Return the (X, Y) coordinate for the center point of the cell that contains the specified text.  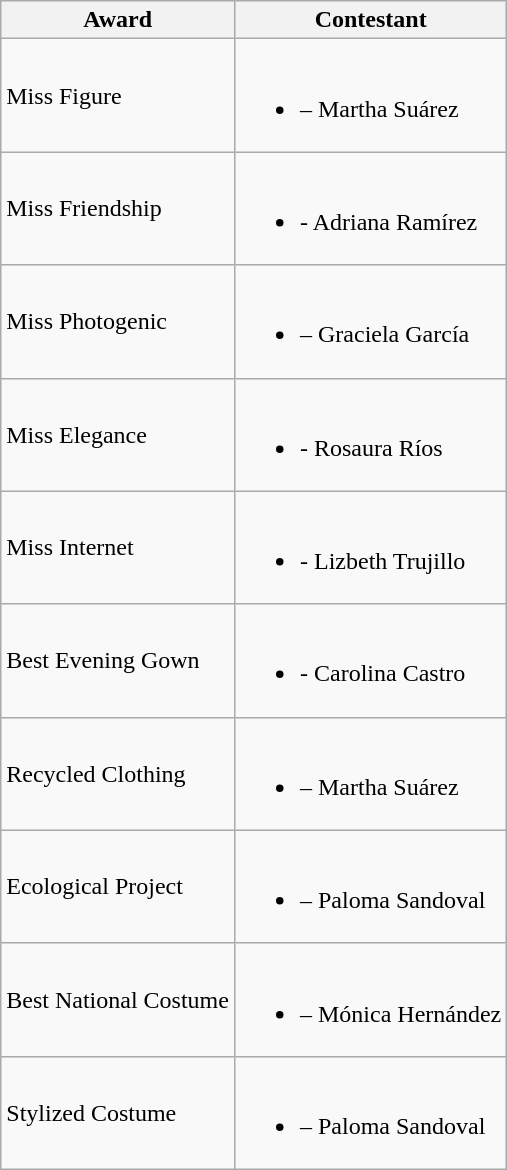
Recycled Clothing (118, 774)
– Graciela García (370, 322)
- Adriana Ramírez (370, 208)
- Lizbeth Trujillo (370, 548)
Miss Friendship (118, 208)
Miss Elegance (118, 434)
Miss Figure (118, 96)
Stylized Costume (118, 1112)
- Carolina Castro (370, 660)
Miss Photogenic (118, 322)
Contestant (370, 20)
Best National Costume (118, 1000)
Award (118, 20)
Miss Internet (118, 548)
Ecological Project (118, 886)
Best Evening Gown (118, 660)
- Rosaura Ríos (370, 434)
– Mónica Hernández (370, 1000)
